Extract the (X, Y) coordinate from the center of the cell holding the provided text.  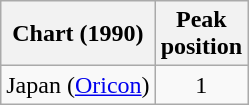
1 (201, 85)
Japan (Oricon) (78, 85)
Chart (1990) (78, 34)
Peakposition (201, 34)
